Scan for the cell matching the given text and deliver its (X, Y) coordinate at center. 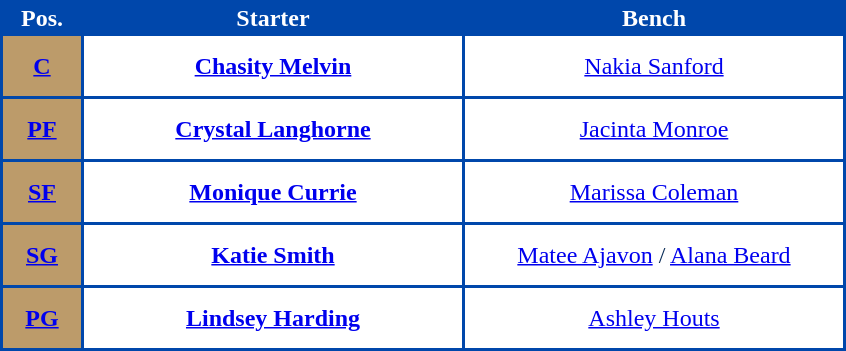
Jacinta Monroe (654, 129)
Crystal Langhorne (273, 129)
Pos. (42, 18)
Bench (654, 18)
C (42, 66)
Matee Ajavon / Alana Beard (654, 255)
Ashley Houts (654, 318)
Lindsey Harding (273, 318)
Chasity Melvin (273, 66)
Katie Smith (273, 255)
SG (42, 255)
Monique Currie (273, 192)
PF (42, 129)
PG (42, 318)
Marissa Coleman (654, 192)
Starter (273, 18)
SF (42, 192)
Nakia Sanford (654, 66)
